Output the [X, Y] coordinate of the center of the cell containing the given text.  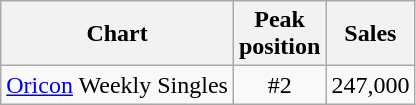
247,000 [370, 85]
Chart [118, 34]
Oricon Weekly Singles [118, 85]
#2 [279, 85]
Peakposition [279, 34]
Sales [370, 34]
